Return (X, Y) of the center of cell containing provided text 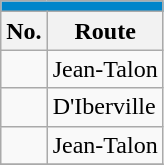
No. (24, 31)
Route (105, 31)
D'Iberville (105, 107)
